Extract the [x, y] coordinate from the center of the cell holding the provided text.  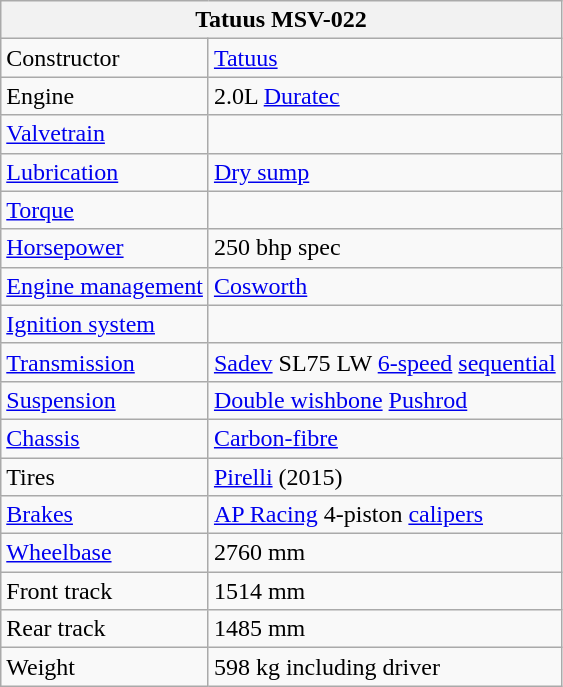
AP Racing 4-piston calipers [384, 515]
Constructor [105, 58]
Pirelli (2015) [384, 477]
Transmission [105, 362]
Front track [105, 591]
Lubrication [105, 172]
2.0L Duratec [384, 96]
1485 mm [384, 629]
Dry sump [384, 172]
Ignition system [105, 324]
Horsepower [105, 248]
Weight [105, 667]
Cosworth [384, 286]
Suspension [105, 400]
2760 mm [384, 553]
Carbon-fibre [384, 438]
1514 mm [384, 591]
Rear track [105, 629]
Brakes [105, 515]
Tatuus [384, 58]
Sadev SL75 LW 6-speed sequential [384, 362]
598 kg including driver [384, 667]
250 bhp spec [384, 248]
Engine management [105, 286]
Torque [105, 210]
Double wishbone Pushrod [384, 400]
Tatuus MSV-022 [281, 20]
Valvetrain [105, 134]
Tires [105, 477]
Engine [105, 96]
Chassis [105, 438]
Wheelbase [105, 553]
